Detect which cell encompasses the target text, then output its (x, y) center coordinate. 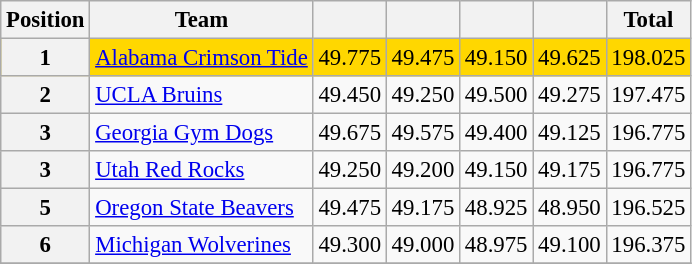
1 (46, 58)
49.625 (570, 58)
48.925 (496, 208)
49.575 (422, 133)
Georgia Gym Dogs (202, 133)
5 (46, 208)
49.200 (422, 170)
49.275 (570, 95)
Oregon State Beavers (202, 208)
49.100 (570, 245)
198.025 (648, 58)
48.950 (570, 208)
49.300 (350, 245)
Alabama Crimson Tide (202, 58)
Michigan Wolverines (202, 245)
Team (202, 20)
49.500 (496, 95)
Total (648, 20)
Utah Red Rocks (202, 170)
49.675 (350, 133)
49.000 (422, 245)
197.475 (648, 95)
48.975 (496, 245)
49.125 (570, 133)
196.525 (648, 208)
UCLA Bruins (202, 95)
49.775 (350, 58)
6 (46, 245)
2 (46, 95)
49.450 (350, 95)
49.400 (496, 133)
Position (46, 20)
196.375 (648, 245)
